For the text-containing cell, return its midpoint in (X, Y) coordinate format. 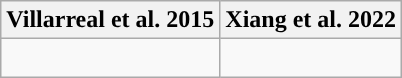
Xiang et al. 2022 (311, 20)
Villarreal et al. 2015 (110, 20)
